Detect which cell encompasses the target text, then output its (x, y) center coordinate. 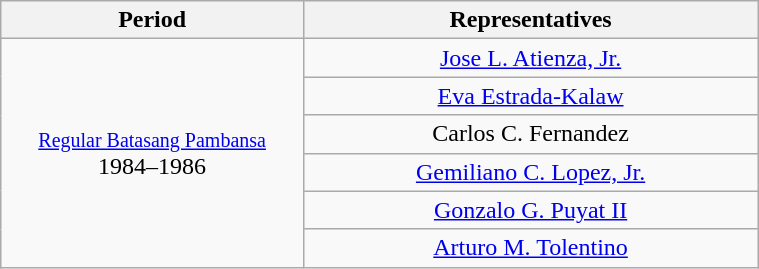
Regular Batasang Pambansa1984–1986 (152, 153)
Period (152, 20)
Gemiliano C. Lopez, Jr. (530, 172)
Carlos C. Fernandez (530, 134)
Gonzalo G. Puyat II (530, 210)
Jose L. Atienza, Jr. (530, 58)
Eva Estrada-Kalaw (530, 96)
Arturo M. Tolentino (530, 248)
Representatives (530, 20)
